Pinpoint the cell where the given text exists, returning its (x, y) midpoint coordinate. 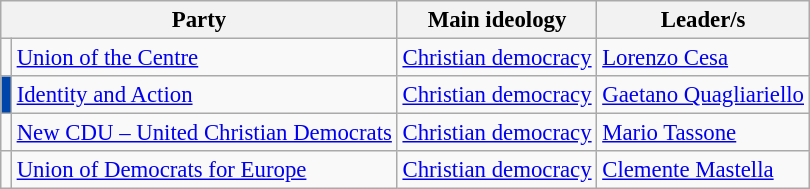
Mario Tassone (703, 133)
Party (199, 20)
Clemente Mastella (703, 170)
Gaetano Quagliariello (703, 95)
New CDU – United Christian Democrats (204, 133)
Main ideology (497, 20)
Identity and Action (204, 95)
Lorenzo Cesa (703, 58)
Union of the Centre (204, 58)
Union of Democrats for Europe (204, 170)
Leader/s (703, 20)
